Determine the (x, y) coordinate at the center of the cell enclosing the given text.  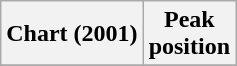
Chart (2001) (72, 34)
Peakposition (189, 34)
